Pinpoint the cell where the given text exists, returning its [X, Y] midpoint coordinate. 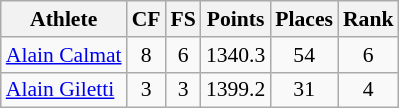
Athlete [64, 19]
4 [368, 90]
1340.3 [236, 55]
8 [146, 55]
31 [304, 90]
1399.2 [236, 90]
54 [304, 55]
Alain Giletti [64, 90]
CF [146, 19]
Points [236, 19]
Places [304, 19]
FS [182, 19]
Rank [368, 19]
Alain Calmat [64, 55]
